For the text-containing cell, return its midpoint in (X, Y) coordinate format. 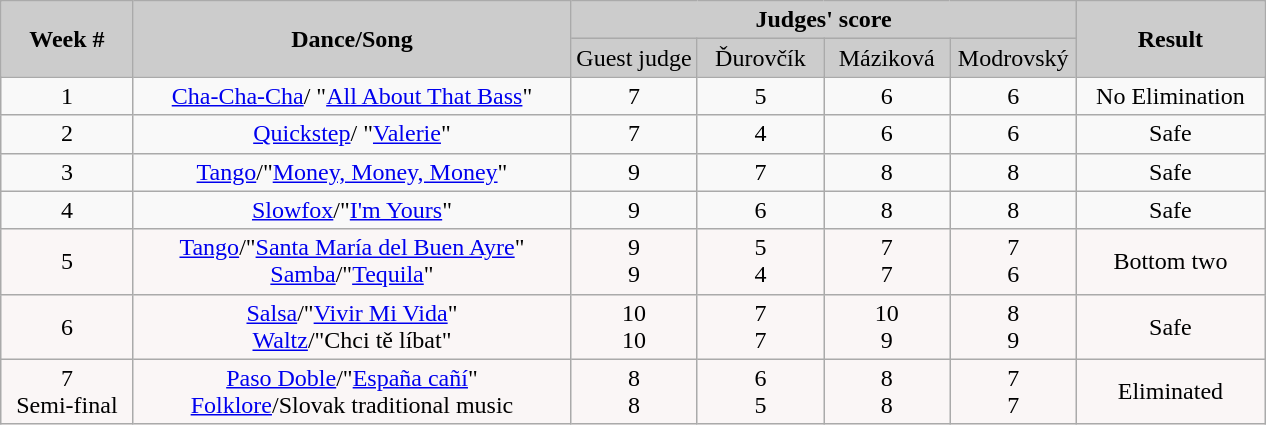
Modrovský (1013, 58)
Bottom two (1170, 262)
7 6 (1013, 262)
Cha-Cha-Cha/ "All About That Bass" (352, 96)
9 9 (634, 262)
Result (1170, 39)
5 4 (760, 262)
10 9 (887, 326)
3 (67, 172)
Eliminated (1170, 392)
Ďurovčík (760, 58)
Paso Doble/"España cañí"Folklore/Slovak traditional music (352, 392)
Máziková (887, 58)
2 (67, 134)
Salsa/"Vivir Mi Vida"Waltz/"Chci tě líbat" (352, 326)
Tango/"Santa María del Buen Ayre"Samba/"Tequila" (352, 262)
Tango/"Money, Money, Money" (352, 172)
10 10 (634, 326)
1 (67, 96)
Guest judge (634, 58)
Week # (67, 39)
Judges' score (824, 20)
Quickstep/ "Valerie" (352, 134)
6 5 (760, 392)
7Semi-final (67, 392)
8 9 (1013, 326)
Slowfox/"I'm Yours" (352, 210)
No Elimination (1170, 96)
Dance/Song (352, 39)
